Output the [X, Y] coordinate of the center of the cell containing the given text.  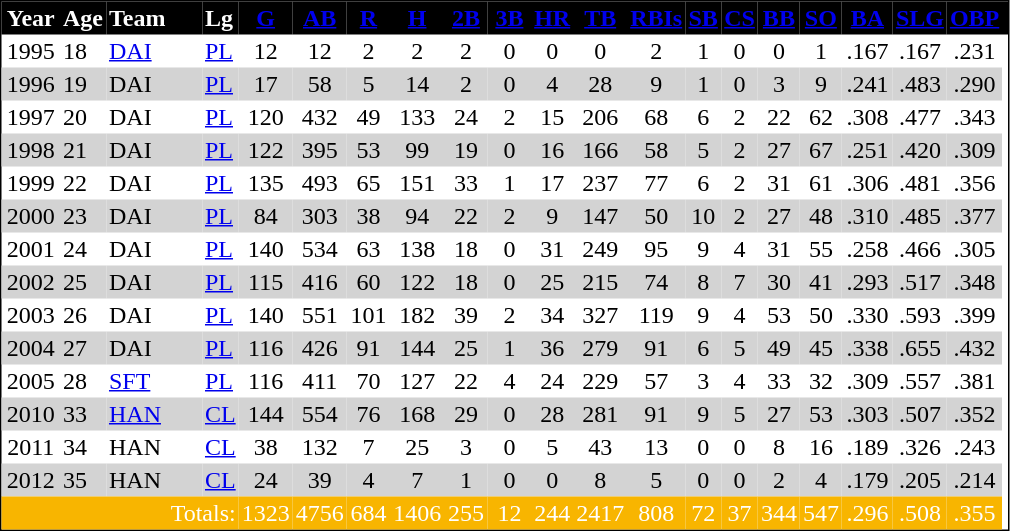
OBP [974, 18]
57 [656, 380]
BB [779, 18]
.348 [974, 282]
.557 [920, 380]
.655 [920, 348]
HR [552, 18]
13 [656, 446]
Year [31, 18]
249 [600, 248]
55 [821, 248]
554 [320, 414]
101 [369, 314]
.343 [974, 116]
534 [320, 248]
.432 [974, 348]
.399 [974, 314]
119 [656, 314]
.179 [868, 480]
.483 [920, 84]
.305 [974, 248]
.352 [974, 414]
65 [369, 182]
182 [417, 314]
.241 [868, 84]
3B [510, 18]
SO [821, 18]
.485 [920, 216]
R [369, 18]
70 [369, 380]
37 [740, 512]
147 [600, 216]
.214 [974, 480]
.306 [868, 182]
132 [320, 446]
138 [417, 248]
G [266, 18]
45 [821, 348]
281 [600, 414]
.326 [920, 446]
1999 [31, 182]
30 [779, 282]
.356 [974, 182]
2B [466, 18]
29 [466, 414]
303 [320, 216]
.308 [868, 116]
61 [821, 182]
Totals: [120, 512]
120 [266, 116]
84 [266, 216]
21 [83, 150]
.231 [974, 50]
206 [600, 116]
151 [417, 182]
215 [600, 282]
48 [821, 216]
426 [320, 348]
808 [656, 512]
2012 [31, 480]
67 [821, 150]
26 [83, 314]
76 [369, 414]
493 [320, 182]
.338 [868, 348]
551 [320, 314]
H [417, 18]
62 [821, 116]
2005 [31, 380]
.377 [974, 216]
74 [656, 282]
2003 [31, 314]
.381 [974, 380]
1996 [31, 84]
.466 [920, 248]
14 [417, 84]
684 [369, 512]
2002 [31, 282]
15 [552, 116]
99 [417, 150]
.251 [868, 150]
60 [369, 282]
1406 [417, 512]
4756 [320, 512]
77 [656, 182]
2000 [31, 216]
.303 [868, 414]
95 [656, 248]
2001 [31, 248]
.593 [920, 314]
229 [600, 380]
.477 [920, 116]
2010 [31, 414]
.517 [920, 282]
.293 [868, 282]
2417 [600, 512]
41 [821, 282]
.189 [868, 446]
.420 [920, 150]
36 [552, 348]
135 [266, 182]
1998 [31, 150]
237 [600, 182]
168 [417, 414]
411 [320, 380]
115 [266, 282]
.310 [868, 216]
SLG [920, 18]
43 [600, 446]
.296 [868, 512]
RBIs [656, 18]
1997 [31, 116]
72 [703, 512]
327 [600, 314]
.290 [974, 84]
.481 [920, 182]
10 [703, 216]
BA [868, 18]
Team [154, 18]
166 [600, 150]
SB [703, 18]
133 [417, 116]
Age [83, 18]
2004 [31, 348]
.355 [974, 512]
35 [83, 480]
344 [779, 512]
63 [369, 248]
32 [821, 380]
1323 [266, 512]
CS [740, 18]
395 [320, 150]
.330 [868, 314]
23 [83, 216]
432 [320, 116]
Lg [220, 18]
.243 [974, 446]
.508 [920, 512]
2011 [31, 446]
68 [656, 116]
20 [83, 116]
.205 [920, 480]
.507 [920, 414]
1995 [31, 50]
547 [821, 512]
.258 [868, 248]
416 [320, 282]
244 [552, 512]
SFT [154, 380]
127 [417, 380]
AB [320, 18]
255 [466, 512]
TB [600, 18]
94 [417, 216]
279 [600, 348]
